Provide the [X, Y] coordinate of the cell's center where the given text is located.  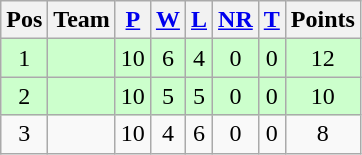
T [272, 20]
2 [24, 96]
W [168, 20]
8 [322, 134]
Points [322, 20]
L [198, 20]
3 [24, 134]
Team [82, 20]
Pos [24, 20]
12 [322, 58]
NR [236, 20]
P [132, 20]
1 [24, 58]
